Scan for the cell matching the given text and deliver its [x, y] coordinate at center. 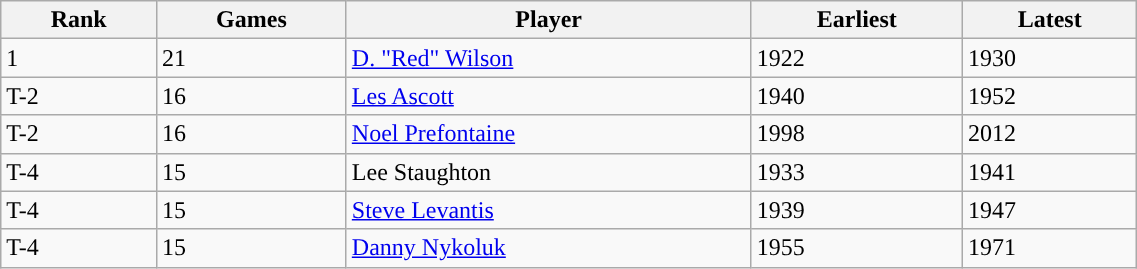
Rank [79, 20]
1947 [1050, 210]
1998 [856, 134]
Games [252, 20]
Player [548, 20]
1971 [1050, 248]
Les Ascott [548, 96]
Earliest [856, 20]
1922 [856, 58]
Noel Prefontaine [548, 134]
1940 [856, 96]
1930 [1050, 58]
1939 [856, 210]
1955 [856, 248]
D. "Red" Wilson [548, 58]
1952 [1050, 96]
1933 [856, 172]
1 [79, 58]
21 [252, 58]
2012 [1050, 134]
Steve Levantis [548, 210]
Lee Staughton [548, 172]
Latest [1050, 20]
Danny Nykoluk [548, 248]
1941 [1050, 172]
